Provide the (X, Y) coordinate of the cell's center where the given text is located.  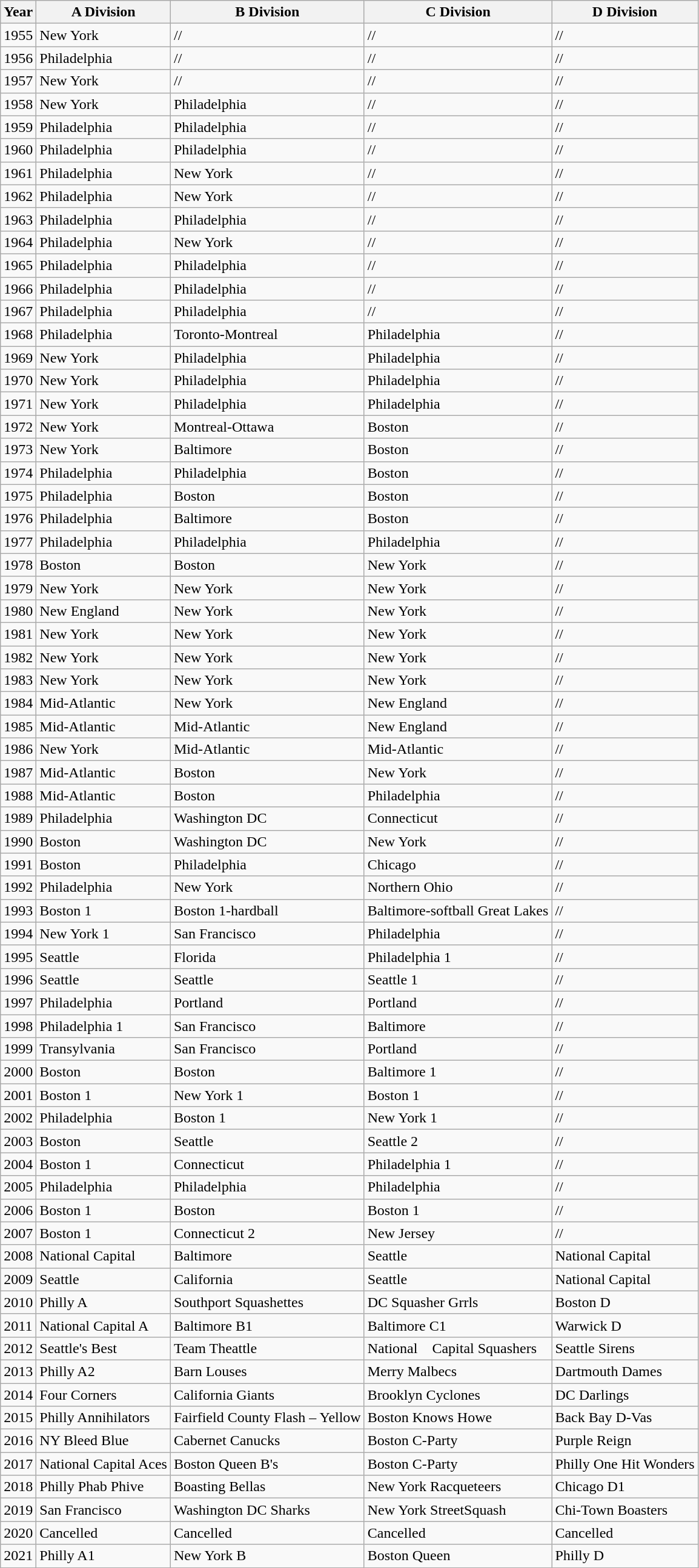
Washington DC Sharks (267, 1510)
1986 (18, 749)
1959 (18, 127)
1979 (18, 588)
Team Theattle (267, 1348)
2011 (18, 1325)
2004 (18, 1164)
Boston D (625, 1302)
Year (18, 12)
DC Squasher Grrls (458, 1302)
Back Bay D-Vas (625, 1418)
2012 (18, 1348)
Philly Annihilators (104, 1418)
Philly A1 (104, 1556)
1996 (18, 980)
Boston 1-hardball (267, 911)
1966 (18, 289)
1958 (18, 104)
1998 (18, 1026)
Purple Reign (625, 1441)
NY Bleed Blue (104, 1441)
2006 (18, 1210)
1971 (18, 404)
1955 (18, 35)
1994 (18, 934)
1964 (18, 242)
Philly One Hit Wonders (625, 1464)
1967 (18, 312)
Baltimore C1 (458, 1325)
1984 (18, 703)
1988 (18, 796)
Boston Queen B's (267, 1464)
1999 (18, 1049)
A Division (104, 12)
2018 (18, 1487)
1961 (18, 173)
Baltimore 1 (458, 1072)
Toronto-Montreal (267, 335)
1981 (18, 634)
2016 (18, 1441)
2014 (18, 1394)
Northern Ohio (458, 888)
National Capital Aces (104, 1464)
Brooklyn Cyclones (458, 1394)
Merry Malbecs (458, 1371)
1965 (18, 265)
2002 (18, 1118)
Chicago D1 (625, 1487)
1989 (18, 819)
Boasting Bellas (267, 1487)
1997 (18, 1003)
2017 (18, 1464)
1962 (18, 196)
Seattle 2 (458, 1141)
1957 (18, 81)
1995 (18, 957)
Dartmouth Dames (625, 1371)
Cabernet Canucks (267, 1441)
Barn Louses (267, 1371)
1963 (18, 219)
New York Racqueteers (458, 1487)
1972 (18, 427)
Transylvania (104, 1049)
1973 (18, 450)
Boston Queen (458, 1556)
1983 (18, 680)
Seattle 1 (458, 980)
Florida (267, 957)
2021 (18, 1556)
B Division (267, 12)
1980 (18, 611)
D Division (625, 12)
New Jersey (458, 1233)
National Capital Squashers (458, 1348)
2009 (18, 1279)
Four Corners (104, 1394)
California (267, 1279)
1970 (18, 381)
1977 (18, 542)
Philly Phab Phive (104, 1487)
Southport Squashettes (267, 1302)
2000 (18, 1072)
Chi-Town Boasters (625, 1510)
1992 (18, 888)
2007 (18, 1233)
C Division (458, 12)
2019 (18, 1510)
2001 (18, 1095)
1993 (18, 911)
Montreal-Ottawa (267, 427)
1987 (18, 772)
1976 (18, 519)
1985 (18, 726)
1960 (18, 150)
2013 (18, 1371)
New York B (267, 1556)
National Capital A (104, 1325)
California Giants (267, 1394)
1969 (18, 358)
Philly A (104, 1302)
Fairfield County Flash – Yellow (267, 1418)
1991 (18, 865)
2008 (18, 1256)
1975 (18, 496)
1990 (18, 842)
DC Darlings (625, 1394)
Seattle's Best (104, 1348)
Connecticut 2 (267, 1233)
1974 (18, 473)
Warwick D (625, 1325)
2005 (18, 1187)
2003 (18, 1141)
1968 (18, 335)
2015 (18, 1418)
Baltimore B1 (267, 1325)
New York StreetSquash (458, 1510)
Philly A2 (104, 1371)
1956 (18, 58)
Philly D (625, 1556)
Seattle Sirens (625, 1348)
2010 (18, 1302)
1978 (18, 565)
2020 (18, 1533)
1982 (18, 657)
Baltimore-softball Great Lakes (458, 911)
Boston Knows Howe (458, 1418)
Chicago (458, 865)
